Find where the given text appears and provide that cell's center as (X, Y) coordinate. 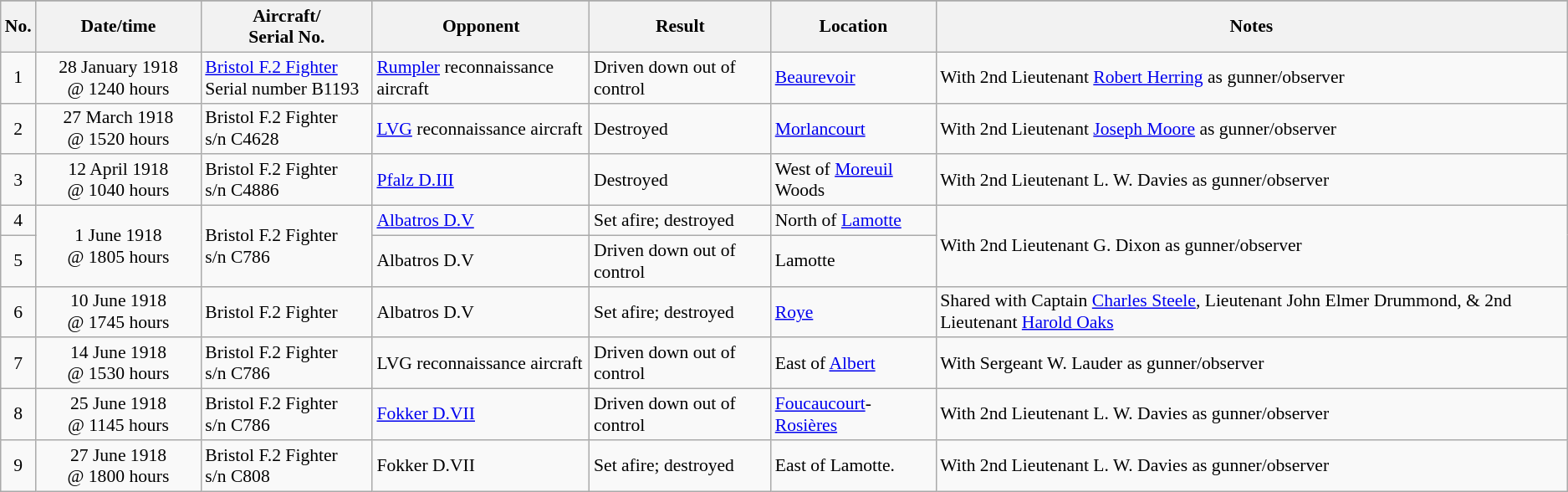
1 June 1918@ 1805 hours (119, 246)
9 (18, 465)
10 June 1918@ 1745 hours (119, 311)
27 June 1918@ 1800 hours (119, 465)
Opponent (481, 27)
Bristol F.2 Fighters/n C808 (286, 465)
Bristol F.2 Fighter (286, 311)
Beaurevoir (853, 77)
12 April 1918@ 1040 hours (119, 181)
6 (18, 311)
Foucaucourt-Rosières (853, 415)
25 June 1918@ 1145 hours (119, 415)
With 2nd Lieutenant Robert Herring as gunner/observer (1251, 77)
North of Lamotte (853, 221)
Bristol F.2 Fighters/n C4886 (286, 181)
28 January 1918@ 1240 hours (119, 77)
No. (18, 27)
Aircraft/Serial No. (286, 27)
Morlancourt (853, 129)
Roye (853, 311)
7 (18, 363)
4 (18, 221)
5 (18, 261)
Bristol F.2 FighterSerial number B1193 (286, 77)
Pfalz D.III (481, 181)
East of Albert (853, 363)
27 March 1918@ 1520 hours (119, 129)
With Sergeant W. Lauder as gunner/observer (1251, 363)
Notes (1251, 27)
2 (18, 129)
Bristol F.2 Fighters/n C4628 (286, 129)
Date/time (119, 27)
14 June 1918@ 1530 hours (119, 363)
8 (18, 415)
With 2nd Lieutenant Joseph Moore as gunner/observer (1251, 129)
3 (18, 181)
Rumpler reconnaissance aircraft (481, 77)
1 (18, 77)
Shared with Captain Charles Steele, Lieutenant John Elmer Drummond, & 2nd Lieutenant Harold Oaks (1251, 311)
East of Lamotte. (853, 465)
Lamotte (853, 261)
West of Moreuil Woods (853, 181)
Location (853, 27)
Result (681, 27)
With 2nd Lieutenant G. Dixon as gunner/observer (1251, 246)
